Search for the cell housing the specified text and yield its (x, y) center coordinate. 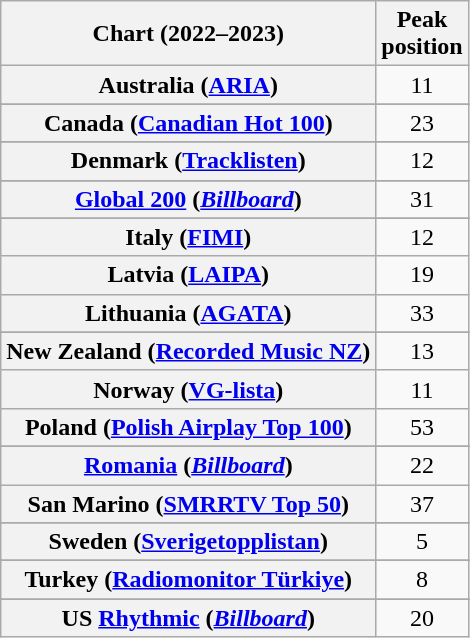
San Marino (SMRRTV Top 50) (188, 503)
Norway (VG-lista) (188, 389)
Australia (ARIA) (188, 85)
Lithuania (AGATA) (188, 313)
22 (422, 465)
US Rhythmic (Billboard) (188, 618)
Turkey (Radiomonitor Türkiye) (188, 580)
23 (422, 123)
Italy (FIMI) (188, 237)
New Zealand (Recorded Music NZ) (188, 351)
Canada (Canadian Hot 100) (188, 123)
Denmark (Tracklisten) (188, 161)
53 (422, 427)
Chart (2022–2023) (188, 34)
31 (422, 199)
Sweden (Sverigetopplistan) (188, 542)
5 (422, 542)
Poland (Polish Airplay Top 100) (188, 427)
Global 200 (Billboard) (188, 199)
20 (422, 618)
Latvia (LAIPA) (188, 275)
Peakposition (422, 34)
37 (422, 503)
Romania (Billboard) (188, 465)
8 (422, 580)
33 (422, 313)
13 (422, 351)
19 (422, 275)
